Detect which cell encompasses the target text, then output its (X, Y) center coordinate. 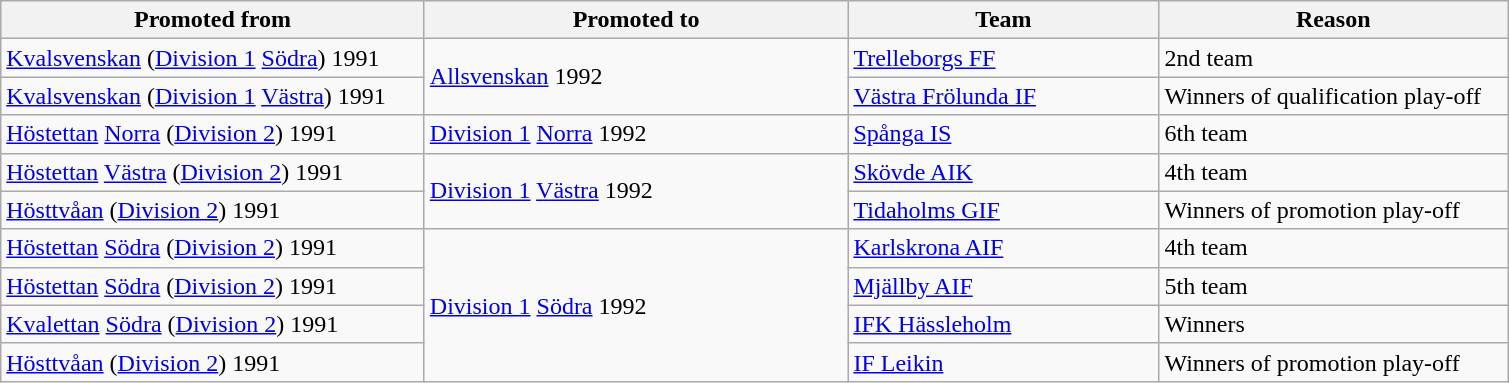
Division 1 Norra 1992 (636, 134)
Reason (1334, 20)
Allsvenskan 1992 (636, 77)
Division 1 Västra 1992 (636, 191)
Höstettan Västra (Division 2) 1991 (213, 172)
Winners (1334, 324)
Promoted from (213, 20)
Tidaholms GIF (1004, 210)
Team (1004, 20)
6th team (1334, 134)
Spånga IS (1004, 134)
Kvalsvenskan (Division 1 Södra) 1991 (213, 58)
Kvalsvenskan (Division 1 Västra) 1991 (213, 96)
2nd team (1334, 58)
Winners of qualification play-off (1334, 96)
Karlskrona AIF (1004, 248)
Västra Frölunda IF (1004, 96)
IF Leikin (1004, 362)
Kvalettan Södra (Division 2) 1991 (213, 324)
Mjällby AIF (1004, 286)
Skövde AIK (1004, 172)
Trelleborgs FF (1004, 58)
Promoted to (636, 20)
Division 1 Södra 1992 (636, 305)
5th team (1334, 286)
IFK Hässleholm (1004, 324)
Höstettan Norra (Division 2) 1991 (213, 134)
